Capture the cell that displays the provided text and extract its [x, y] central coordinate. 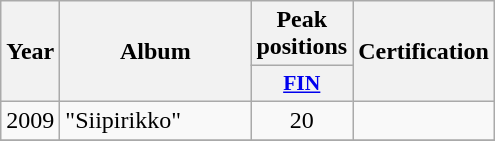
2009 [30, 120]
Album [156, 52]
20 [302, 120]
Peak positions [302, 34]
FIN [302, 84]
"Siipirikko" [156, 120]
Year [30, 52]
Certification [424, 52]
